Return [X, Y] of the center of cell containing provided text 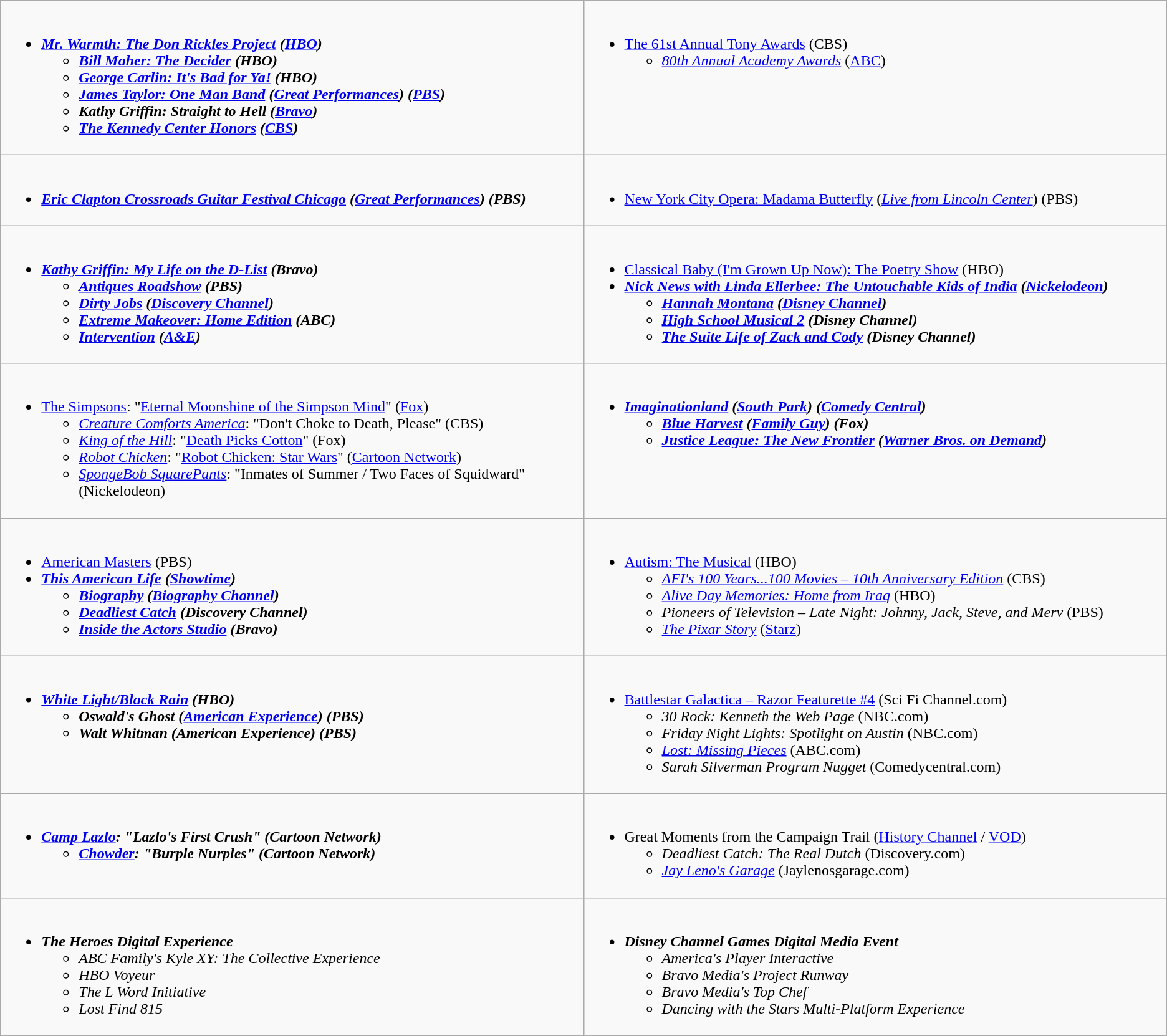
New York City Opera: Madama Butterfly (Live from Lincoln Center) (PBS) [875, 191]
American Masters (PBS)This American Life (Showtime)Biography (Biography Channel)Deadliest Catch (Discovery Channel)Inside the Actors Studio (Bravo) [292, 587]
Imaginationland (South Park) (Comedy Central)Blue Harvest (Family Guy) (Fox)Justice League: The New Frontier (Warner Bros. on Demand) [875, 441]
White Light/Black Rain (HBO)Oswald's Ghost (American Experience) (PBS)Walt Whitman (American Experience) (PBS) [292, 724]
Great Moments from the Campaign Trail (History Channel / VOD)Deadliest Catch: The Real Dutch (Discovery.com)Jay Leno's Garage (Jaylenosgarage.com) [875, 845]
The 61st Annual Tony Awards (CBS)80th Annual Academy Awards (ABC) [875, 78]
Camp Lazlo: "Lazlo's First Crush" (Cartoon Network)Chowder: "Burple Nurples" (Cartoon Network) [292, 845]
The Heroes Digital ExperienceABC Family's Kyle XY: The Collective ExperienceHBO VoyeurThe L Word InitiativeLost Find 815 [292, 966]
Eric Clapton Crossroads Guitar Festival Chicago (Great Performances) (PBS) [292, 191]
